Return the (X, Y) coordinate for the center point of the cell that contains the specified text.  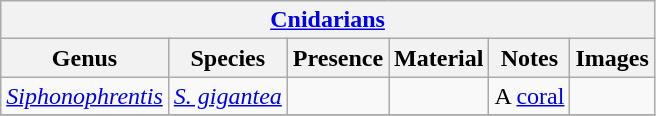
Genus (85, 58)
Siphonophrentis (85, 96)
A coral (530, 96)
Notes (530, 58)
Material (439, 58)
Presence (338, 58)
Cnidarians (328, 20)
Species (228, 58)
S. gigantea (228, 96)
Images (612, 58)
